Detect which cell encompasses the target text, then output its (X, Y) center coordinate. 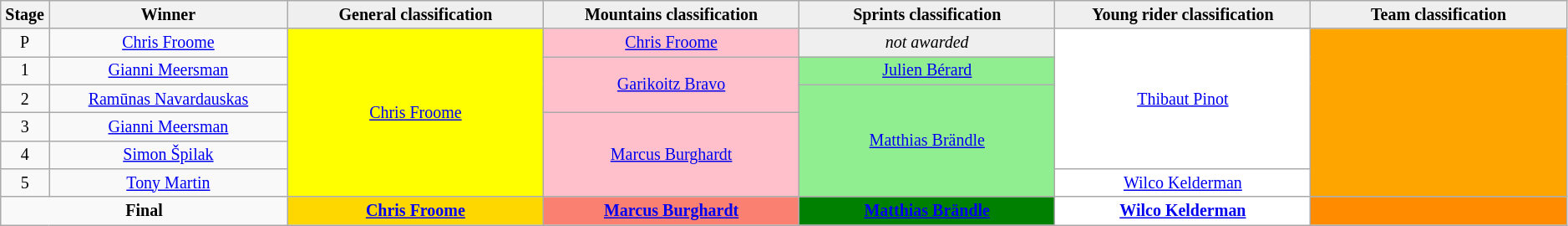
Sprints classification (927, 15)
Young rider classification (1183, 15)
Final (145, 211)
P (25, 44)
Team classification (1439, 15)
1 (25, 70)
Stage (25, 15)
4 (25, 154)
Garikoitz Bravo (671, 85)
Simon Špilak (169, 154)
2 (25, 99)
not awarded (927, 44)
Tony Martin (169, 182)
Mountains classification (671, 15)
General classification (415, 15)
3 (25, 127)
5 (25, 182)
Ramūnas Navardauskas (169, 99)
Thibaut Pinot (1183, 99)
Julien Bérard (927, 70)
Winner (169, 15)
